Return the (X, Y) coordinate for the center point of the cell that contains the specified text.  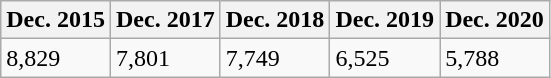
Dec. 2020 (495, 20)
Dec. 2017 (165, 20)
Dec. 2018 (275, 20)
6,525 (385, 58)
8,829 (56, 58)
7,749 (275, 58)
5,788 (495, 58)
Dec. 2019 (385, 20)
Dec. 2015 (56, 20)
7,801 (165, 58)
